From the cell containing the given text, extract its center point as [x, y] coordinate. 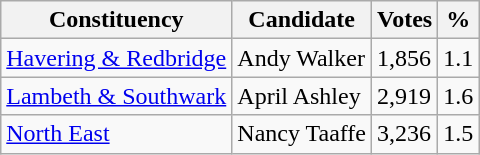
1.1 [458, 58]
Constituency [116, 20]
% [458, 20]
April Ashley [302, 96]
North East [116, 134]
3,236 [405, 134]
1,856 [405, 58]
Votes [405, 20]
Andy Walker [302, 58]
1.5 [458, 134]
2,919 [405, 96]
Candidate [302, 20]
1.6 [458, 96]
Nancy Taaffe [302, 134]
Lambeth & Southwark [116, 96]
Havering & Redbridge [116, 58]
